Capture the cell that displays the provided text and extract its (X, Y) central coordinate. 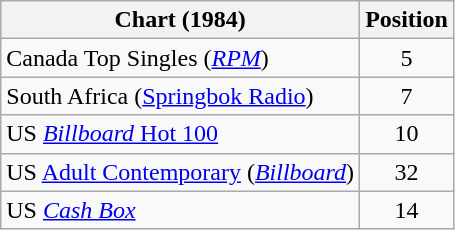
US Cash Box (180, 210)
7 (407, 96)
32 (407, 172)
14 (407, 210)
10 (407, 134)
5 (407, 58)
Position (407, 20)
Chart (1984) (180, 20)
US Billboard Hot 100 (180, 134)
South Africa (Springbok Radio) (180, 96)
US Adult Contemporary (Billboard) (180, 172)
Canada Top Singles (RPM) (180, 58)
